For the text-containing cell, return its midpoint in (X, Y) coordinate format. 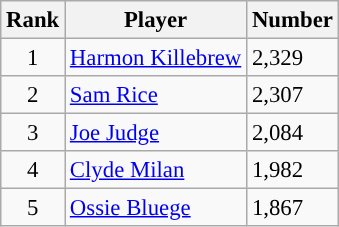
Rank (33, 20)
1,867 (293, 208)
Ossie Bluege (156, 208)
Joe Judge (156, 133)
Player (156, 20)
Number (293, 20)
Clyde Milan (156, 170)
2,329 (293, 58)
2,084 (293, 133)
Harmon Killebrew (156, 58)
1 (33, 58)
5 (33, 208)
3 (33, 133)
2,307 (293, 95)
2 (33, 95)
1,982 (293, 170)
4 (33, 170)
Sam Rice (156, 95)
